For the text-containing cell, return its midpoint in [x, y] coordinate format. 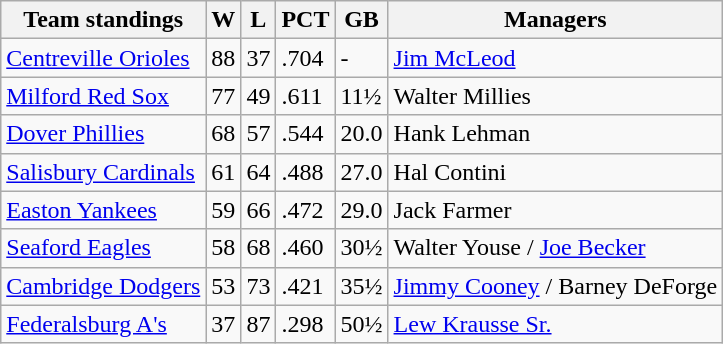
Managers [556, 20]
W [224, 20]
73 [258, 286]
35½ [362, 286]
61 [224, 172]
57 [258, 134]
GB [362, 20]
20.0 [362, 134]
Dover Phillies [104, 134]
53 [224, 286]
Team standings [104, 20]
Lew Krausse Sr. [556, 324]
.298 [306, 324]
77 [224, 96]
Hal Contini [556, 172]
.460 [306, 248]
87 [258, 324]
Hank Lehman [556, 134]
- [362, 58]
64 [258, 172]
Easton Yankees [104, 210]
49 [258, 96]
58 [224, 248]
30½ [362, 248]
Milford Red Sox [104, 96]
Jack Farmer [556, 210]
L [258, 20]
Jimmy Cooney / Barney DeForge [556, 286]
27.0 [362, 172]
11½ [362, 96]
Centreville Orioles [104, 58]
Cambridge Dodgers [104, 286]
Federalsburg A's [104, 324]
29.0 [362, 210]
.488 [306, 172]
Jim McLeod [556, 58]
.472 [306, 210]
50½ [362, 324]
.611 [306, 96]
88 [224, 58]
.544 [306, 134]
Seaford Eagles [104, 248]
PCT [306, 20]
59 [224, 210]
.421 [306, 286]
Walter Millies [556, 96]
66 [258, 210]
Salisbury Cardinals [104, 172]
Walter Youse / Joe Becker [556, 248]
.704 [306, 58]
